Identify which cell holds the provided text, then report its (x, y) central coordinate. 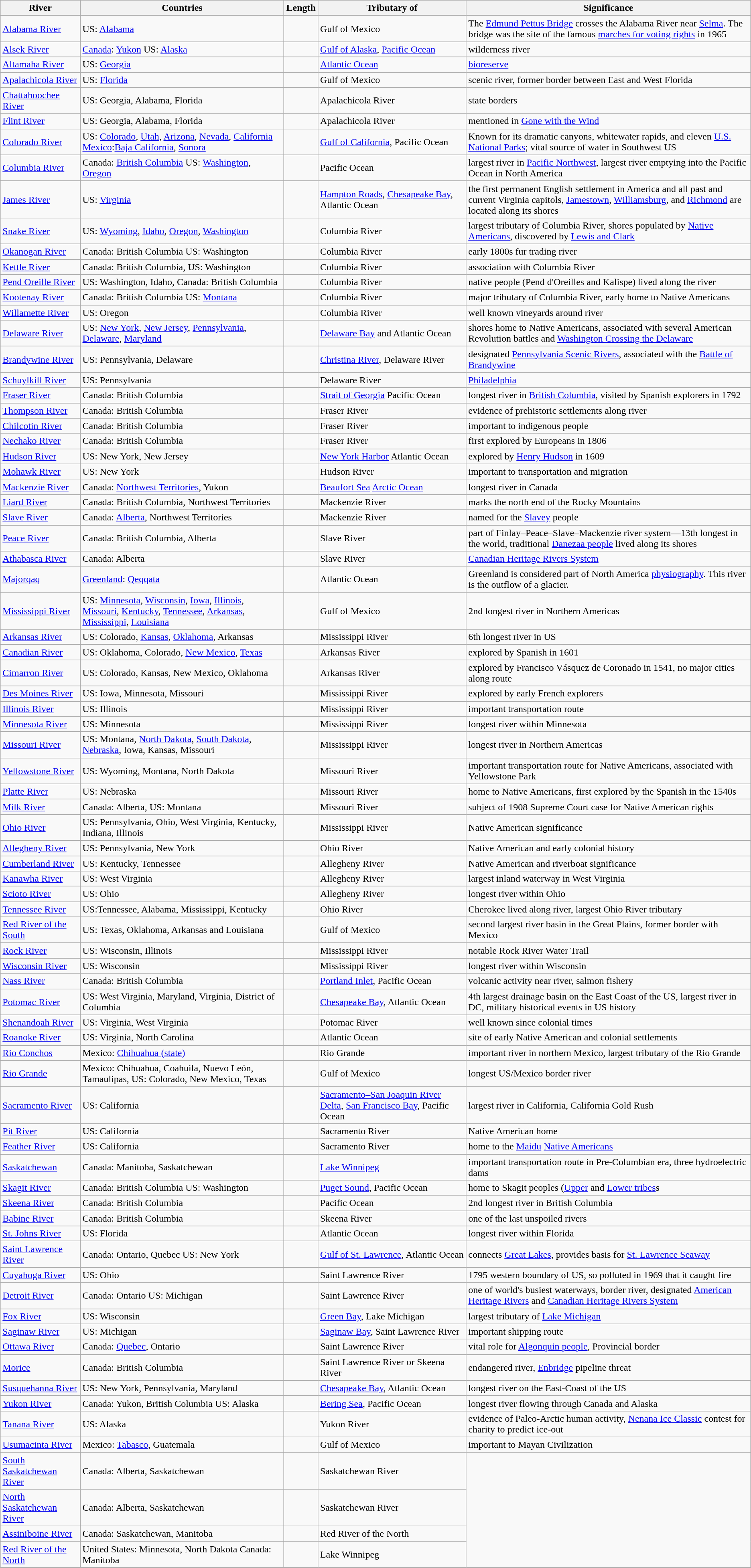
US: Nebraska (182, 791)
Canada: British Columbia, Northwest Territories (182, 502)
Canada: British Columbia, US: Washington (182, 267)
Minnesota River (40, 724)
Nass River (40, 981)
longest river within Ohio (609, 894)
Chilcotin River (40, 426)
Morice (40, 1367)
Peace River (40, 538)
largest inland waterway in West Virginia (609, 879)
Canada: Ontario, Quebec US: New York (182, 1254)
named for the Slavey people (609, 517)
Alsek River (40, 49)
Hampton Roads, Chesapeake Bay, Atlantic Ocean (392, 199)
US: Virginia, North Carolina (182, 1038)
explored by early French explorers (609, 694)
Rock River (40, 951)
Native American and riverboat significance (609, 863)
longest river within Florida (609, 1234)
US: Michigan (182, 1331)
state borders (609, 100)
US: New York, New Jersey, Pennsylvania, Delaware, Maryland (182, 334)
US: Colorado, Kansas, Oklahoma, Arkansas (182, 637)
Canada: Yukon, British Columbia US: Alaska (182, 1403)
scenic river, former border between East and West Florida (609, 80)
US: Washington, Idaho, Canada: British Columbia (182, 282)
Strait of Georgia Pacific Ocean (392, 395)
Mohawk River (40, 471)
Canadian River (40, 652)
New York Harbor Atlantic Ocean (392, 456)
Cimarron River (40, 673)
Des Moines River (40, 694)
Tributary of (392, 8)
connects Great Lakes, provides basis for St. Lawrence Seaway (609, 1254)
US: Wisconsin, Illinois (182, 951)
Athabasca River (40, 559)
Rio Conchos (40, 1053)
4th largest drainage basin on the East Coast of the US, largest river in DC, military historical events in US history (609, 1001)
US: West Virginia, Maryland, Virginia, District of Columbia (182, 1001)
Significance (609, 8)
Roanoke River (40, 1038)
Cumberland River (40, 863)
association with Columbia River (609, 267)
longest river in Northern Americas (609, 745)
longest river in British Columbia, visited by Spanish explorers in 1792 (609, 395)
2nd longest river in British Columbia (609, 1203)
Assiniboine River (40, 1534)
Tennessee River (40, 909)
US: West Virginia (182, 879)
largest river in Pacific Northwest, largest river emptying into the Pacific Ocean in North America (609, 168)
vital role for Algonquin people, Provincial border (609, 1347)
designated Pennsylvania Scenic Rivers, associated with the Battle of Brandywine (609, 359)
Native American home (609, 1131)
US: New York (182, 471)
Saginaw Bay, Saint Lawrence River (392, 1331)
Tanana River (40, 1424)
subject of 1908 Supreme Court case for Native American rights (609, 807)
major tributary of Columbia River, early home to Native Americans (609, 297)
Canada: British Columbia US: Washington, Oregon (182, 168)
notable Rock River Water Trail (609, 951)
Greenland is considered part of North America physiography. This river is the outflow of a glacier. (609, 580)
explored by Henry Hudson in 1609 (609, 456)
US: Montana, North Dakota, South Dakota, Nebraska, Iowa, Kansas, Missouri (182, 745)
Liard River (40, 502)
South Saskatchewan River (40, 1471)
largest tributary of Lake Michigan (609, 1316)
well known since colonial times (609, 1022)
US: Wyoming, Idaho, Oregon, Washington (182, 231)
Gulf of Alaska, Pacific Ocean (392, 49)
US: Colorado, Kansas, New Mexico, Oklahoma (182, 673)
longest river on the East-Coast of the US (609, 1388)
Brandywine River (40, 359)
US: Wyoming, Montana, North Dakota (182, 771)
one of the last unspoiled rivers (609, 1218)
Yellowstone River (40, 771)
Gulf of California, Pacific Ocean (392, 142)
important shipping route (609, 1331)
site of early Native American and colonial settlements (609, 1038)
US: Alabama (182, 29)
US: Pennsylvania (182, 380)
Canada: Yukon US: Alaska (182, 49)
US: Alaska (182, 1424)
Platte River (40, 791)
well known vineyards around river (609, 313)
2nd longest river in Northern Americas (609, 611)
Canada: Northwest Territories, Yukon (182, 487)
evidence of prehistoric settlements along river (609, 411)
Saint Lawrence River or Skeena River (392, 1367)
North Saskatchewan River (40, 1508)
Pit River (40, 1131)
Sacramento–San Joaquin River Delta, San Francisco Bay, Pacific Ocean (392, 1105)
Canada: British Columbia, Alberta (182, 538)
important transportation route in Pre-Columbian era, three hydroelectric dams (609, 1167)
US: Georgia (182, 65)
Length (301, 8)
6th longest river in US (609, 637)
important transportation route (609, 709)
Usumacinta River (40, 1445)
US: Pennsylvania, New York (182, 848)
longest US/Mexico border river (609, 1074)
Mexico: Tabasco, Guatemala (182, 1445)
Christina River, Delaware River (392, 359)
mentioned in Gone with the Wind (609, 121)
US: Oregon (182, 313)
home to the Maidu Native Americans (609, 1146)
US: Pennsylvania, Delaware (182, 359)
US: Virginia, West Virginia (182, 1022)
St. Johns River (40, 1234)
Canadian Heritage Rivers System (609, 559)
Babine River (40, 1218)
volcanic activity near river, salmon fishery (609, 981)
Fox River (40, 1316)
Willamette River (40, 313)
one of world's busiest waterways, border river, designated American Heritage Rivers and Canadian Heritage Rivers System (609, 1296)
Susquehanna River (40, 1388)
longest river in Canada (609, 487)
native people (Pend d'Oreilles and Kalispe) lived along the river (609, 282)
US: Minnesota, Wisconsin, Iowa, Illinois, Missouri, Kentucky, Tennessee, Arkansas, Mississippi, Louisiana (182, 611)
important transportation route for Native Americans, associated with Yellowstone Park (609, 771)
marks the north end of the Rocky Mountains (609, 502)
Wisconsin River (40, 966)
Nechako River (40, 441)
Canada: Ontario US: Michigan (182, 1296)
Majorqaq (40, 580)
shores home to Native Americans, associated with several American Revolution battles and Washington Crossing the Delaware (609, 334)
Bering Sea, Pacific Ocean (392, 1403)
Delaware Bay and Atlantic Ocean (392, 334)
important to Mayan Civilization (609, 1445)
important to indigenous people (609, 426)
Mexico: Chihuahua (state) (182, 1053)
Cherokee lived along river, largest Ohio River tributary (609, 909)
Kootenay River (40, 297)
important to transportation and migration (609, 471)
Alabama River (40, 29)
Feather River (40, 1146)
Shenandoah River (40, 1022)
bioreserve (609, 65)
Skagit River (40, 1188)
second largest river basin in the Great Plains, former border with Mexico (609, 930)
Canada: Alberta (182, 559)
Kanawha River (40, 879)
important river in northern Mexico, largest tributary of the Rio Grande (609, 1053)
Altamaha River (40, 65)
James River (40, 199)
Chattahoochee River (40, 100)
Native American significance (609, 827)
Known for its dramatic canyons, whitewater rapids, and eleven U.S. National Parks; vital source of water in Southwest US (609, 142)
Green Bay, Lake Michigan (392, 1316)
largest river in California, California Gold Rush (609, 1105)
The Edmund Pettus Bridge crosses the Alabama River near Selma. The bridge was the site of the famous marches for voting rights in 1965 (609, 29)
Countries (182, 8)
Greenland: Qeqqata (182, 580)
explored by Spanish in 1601 (609, 652)
longest river within Wisconsin (609, 966)
Saskatchewan (40, 1167)
home to Native Americans, first explored by the Spanish in the 1540s (609, 791)
US: Kentucky, Tennessee (182, 863)
Detroit River (40, 1296)
Okanogan River (40, 251)
US: Pennsylvania, Ohio, West Virginia, Kentucky, Indiana, Illinois (182, 827)
US: Colorado, Utah, Arizona, Nevada, California Mexico:Baja California, Sonora (182, 142)
Beaufort Sea Arctic Ocean (392, 487)
wilderness river (609, 49)
first explored by Europeans in 1806 (609, 441)
longest river flowing through Canada and Alaska (609, 1403)
US: Virginia (182, 199)
US: Texas, Oklahoma, Arkansas and Louisiana (182, 930)
Schuylkill River (40, 380)
Kettle River (40, 267)
US: New York, Pennsylvania, Maryland (182, 1388)
US:Tennessee, Alabama, Mississippi, Kentucky (182, 909)
Canada: Alberta, US: Montana (182, 807)
Canada: Manitoba, Saskatchewan (182, 1167)
Mexico: Chihuahua, Coahuila, Nuevo León, Tamaulipas, US: Colorado, New Mexico, Texas (182, 1074)
explored by Francisco Vásquez de Coronado in 1541, no major cities along route (609, 673)
evidence of Paleo-Arctic human activity, Nenana Ice Classic contest for charity to predict ice-out (609, 1424)
US: Oklahoma, Colorado, New Mexico, Texas (182, 652)
Cuyahoga River (40, 1275)
Illinois River (40, 709)
US: Minnesota (182, 724)
US: New York, New Jersey (182, 456)
Philadelphia (609, 380)
Red River of the South (40, 930)
part of Finlay–Peace–Slave–Mackenzie river system—13th longest in the world, traditional Danezaa people lived along its shores (609, 538)
endangered river, Enbridge pipeline threat (609, 1367)
Thompson River (40, 411)
1795 western boundary of US, so polluted in 1969 that it caught fire (609, 1275)
Ottawa River (40, 1347)
Colorado River (40, 142)
Puget Sound, Pacific Ocean (392, 1188)
Gulf of St. Lawrence, Atlantic Ocean (392, 1254)
Canada: Alberta, Northwest Territories (182, 517)
US: Iowa, Minnesota, Missouri (182, 694)
Pend Oreille River (40, 282)
River (40, 8)
Portland Inlet, Pacific Ocean (392, 981)
Snake River (40, 231)
longest river within Minnesota (609, 724)
US: Illinois (182, 709)
Canada: Saskatchewan, Manitoba (182, 1534)
Saginaw River (40, 1331)
early 1800s fur trading river (609, 251)
United States: Minnesota, North Dakota Canada: Manitoba (182, 1555)
Canada: British Columbia US: Montana (182, 297)
Canada: Quebec, Ontario (182, 1347)
home to Skagit peoples (Upper and Lower tribess (609, 1188)
Native American and early colonial history (609, 848)
largest tributary of Columbia River, shores populated by Native Americans, discovered by Lewis and Clark (609, 231)
Milk River (40, 807)
Flint River (40, 121)
Scioto River (40, 894)
